Search for the cell housing the specified text and yield its (x, y) center coordinate. 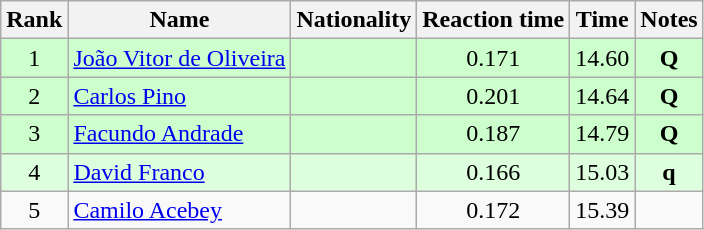
Notes (669, 20)
15.03 (602, 172)
Camilo Acebey (180, 210)
Nationality (354, 20)
q (669, 172)
3 (34, 134)
14.64 (602, 96)
João Vitor de Oliveira (180, 58)
Facundo Andrade (180, 134)
David Franco (180, 172)
0.172 (494, 210)
5 (34, 210)
Time (602, 20)
0.171 (494, 58)
0.201 (494, 96)
Reaction time (494, 20)
2 (34, 96)
14.79 (602, 134)
Rank (34, 20)
0.187 (494, 134)
Name (180, 20)
14.60 (602, 58)
0.166 (494, 172)
15.39 (602, 210)
4 (34, 172)
Carlos Pino (180, 96)
1 (34, 58)
